Determine the (X, Y) coordinate at the center of the cell enclosing the given text.  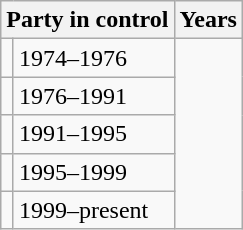
1974–1976 (94, 58)
1976–1991 (94, 96)
Years (208, 20)
1995–1999 (94, 172)
1991–1995 (94, 134)
Party in control (88, 20)
1999–present (94, 210)
